Identify which cell holds the provided text, then report its [x, y] central coordinate. 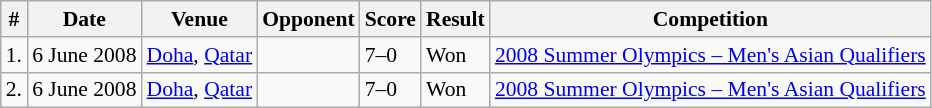
Competition [710, 19]
1. [14, 55]
Score [390, 19]
2. [14, 90]
Result [456, 19]
Opponent [308, 19]
# [14, 19]
Date [84, 19]
Venue [200, 19]
